Return (X, Y) of the center of cell containing provided text 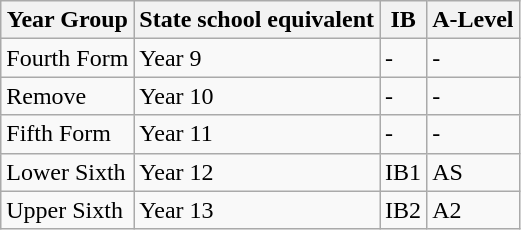
IB2 (404, 210)
IB1 (404, 172)
Year 10 (257, 96)
Year 13 (257, 210)
State school equivalent (257, 20)
Year 12 (257, 172)
Fourth Form (68, 58)
Upper Sixth (68, 210)
AS (473, 172)
Year 9 (257, 58)
Lower Sixth (68, 172)
IB (404, 20)
A-Level (473, 20)
Fifth Form (68, 134)
Year 11 (257, 134)
A2 (473, 210)
Year Group (68, 20)
Remove (68, 96)
